For the text-containing cell, return its midpoint in (x, y) coordinate format. 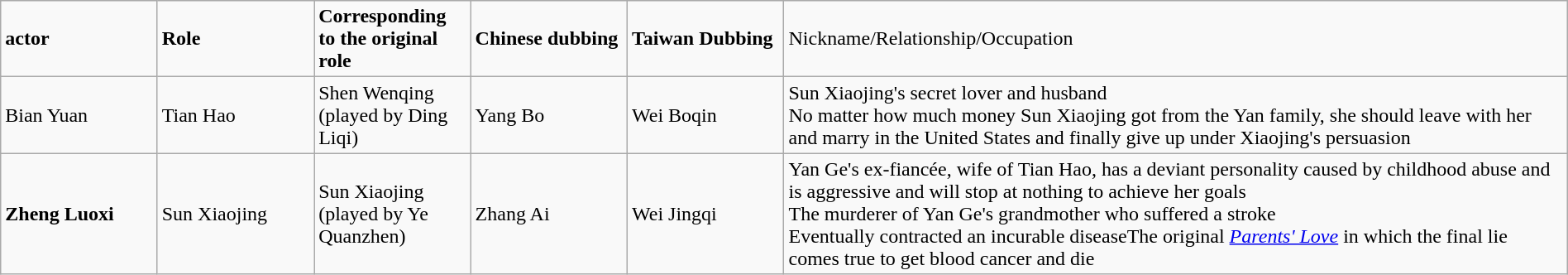
Role (235, 39)
Tian Hao (235, 115)
Zhang Ai (549, 214)
Yang Bo (549, 115)
Nickname/Relationship/Occupation (1176, 39)
Shen Wenqing(played by Ding Liqi) (392, 115)
Taiwan Dubbing (706, 39)
Corresponding to the original role (392, 39)
Wei Jingqi (706, 214)
actor (79, 39)
Chinese dubbing (549, 39)
Sun Xiaojing(played by Ye Quanzhen) (392, 214)
Sun Xiaojing (235, 214)
Bian Yuan (79, 115)
Zheng Luoxi (79, 214)
Wei Boqin (706, 115)
